Find where the given text appears and provide that cell's center as (X, Y) coordinate. 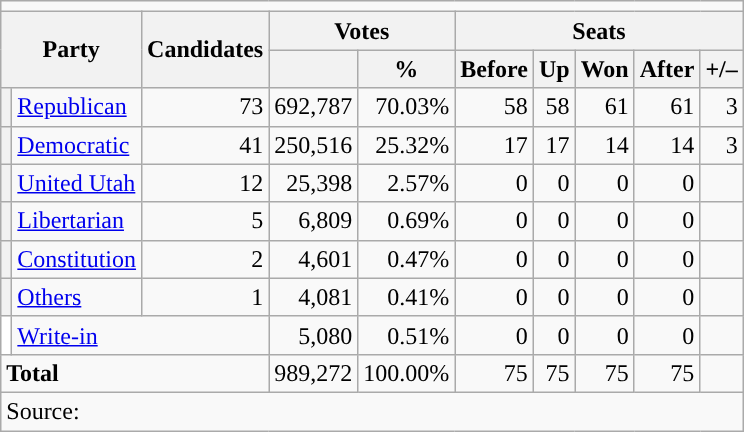
Constitution (77, 259)
1 (206, 297)
2 (206, 259)
Democratic (77, 145)
250,516 (314, 145)
4,081 (314, 297)
% (406, 69)
Candidates (206, 50)
989,272 (314, 373)
Party (72, 50)
70.03% (406, 107)
Seats (600, 31)
5 (206, 221)
Won (604, 69)
0.69% (406, 221)
Before (494, 69)
4,601 (314, 259)
6,809 (314, 221)
73 (206, 107)
Source: (372, 411)
After (667, 69)
Votes (362, 31)
0.47% (406, 259)
0.51% (406, 335)
Total (135, 373)
0.41% (406, 297)
100.00% (406, 373)
2.57% (406, 183)
United Utah (77, 183)
25.32% (406, 145)
41 (206, 145)
Republican (77, 107)
Others (77, 297)
Up (554, 69)
12 (206, 183)
+/– (722, 69)
692,787 (314, 107)
5,080 (314, 335)
Write-in (140, 335)
Libertarian (77, 221)
25,398 (314, 183)
